Provide the (x, y) coordinate of the cell's center where the given text is located.  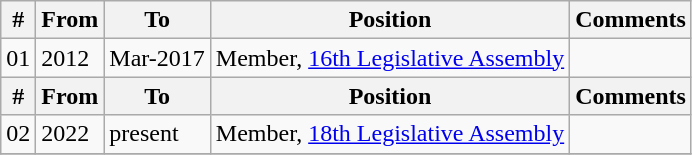
02 (18, 134)
Member, 18th Legislative Assembly (390, 134)
01 (18, 58)
present (158, 134)
2022 (70, 134)
Member, 16th Legislative Assembly (390, 58)
Mar-2017 (158, 58)
2012 (70, 58)
